Extract the (X, Y) coordinate from the center of the cell holding the provided text.  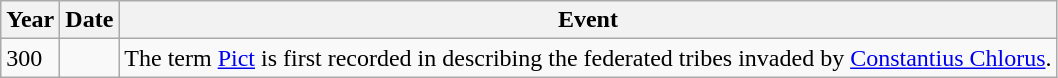
The term Pict is first recorded in describing the federated tribes invaded by Constantius Chlorus. (588, 58)
300 (30, 58)
Year (30, 20)
Date (90, 20)
Event (588, 20)
